Return [x, y] of the center of cell containing provided text 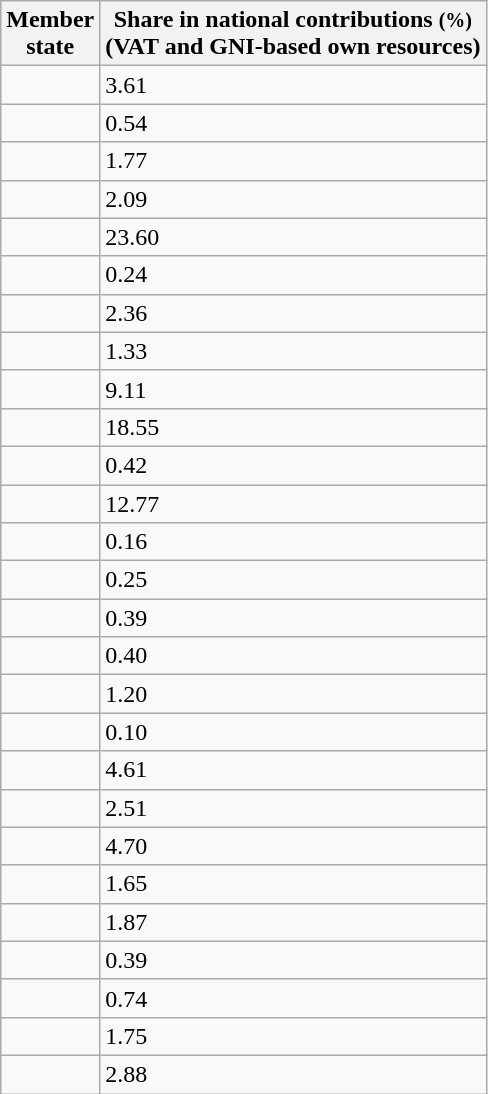
0.40 [293, 656]
1.65 [293, 884]
Share in national contributions (%)(VAT and GNI-based own resources) [293, 34]
0.10 [293, 732]
1.20 [293, 694]
2.09 [293, 199]
2.51 [293, 808]
0.24 [293, 275]
1.77 [293, 161]
9.11 [293, 389]
2.88 [293, 1074]
4.61 [293, 770]
2.36 [293, 313]
0.74 [293, 998]
1.75 [293, 1036]
0.54 [293, 123]
23.60 [293, 237]
0.42 [293, 465]
Memberstate [50, 34]
1.87 [293, 922]
18.55 [293, 427]
4.70 [293, 846]
0.25 [293, 580]
1.33 [293, 351]
0.16 [293, 542]
12.77 [293, 503]
3.61 [293, 85]
